Identify which cell holds the provided text, then report its [x, y] central coordinate. 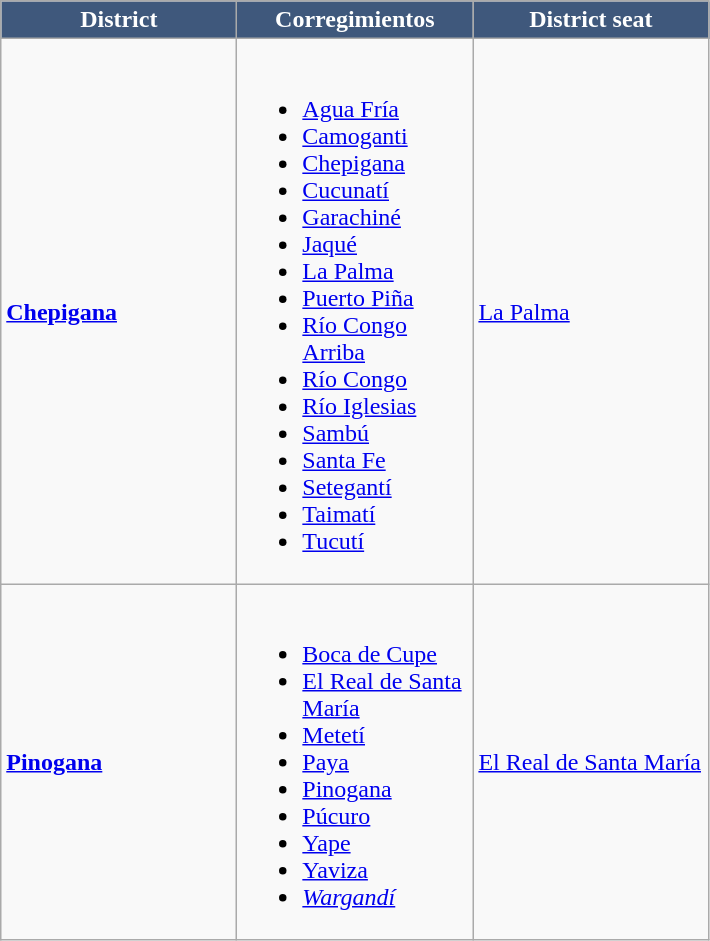
El Real de Santa María [591, 762]
Pinogana [119, 762]
Corregimientos [355, 20]
La Palma [591, 312]
Chepigana [119, 312]
Agua FríaCamogantiChepiganaCucunatíGarachinéJaquéLa PalmaPuerto PiñaRío Congo ArribaRío CongoRío IglesiasSambúSanta FeSetegantíTaimatíTucutí [355, 312]
Boca de CupeEl Real de Santa MaríaMetetíPayaPinoganaPúcuroYapeYavizaWargandí [355, 762]
District seat [591, 20]
District [119, 20]
